Return the (X, Y) coordinate for the center point of the cell that contains the specified text.  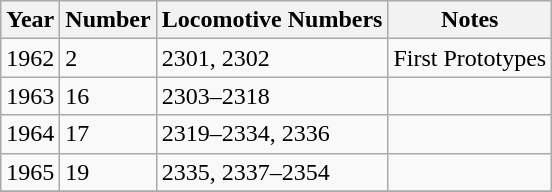
1963 (30, 96)
17 (108, 134)
Notes (470, 20)
2301, 2302 (272, 58)
19 (108, 172)
Year (30, 20)
2335, 2337–2354 (272, 172)
First Prototypes (470, 58)
2319–2334, 2336 (272, 134)
Locomotive Numbers (272, 20)
2303–2318 (272, 96)
16 (108, 96)
Number (108, 20)
1964 (30, 134)
1965 (30, 172)
1962 (30, 58)
2 (108, 58)
